Locate the cell with the specified text and output its (X, Y) center coordinate. 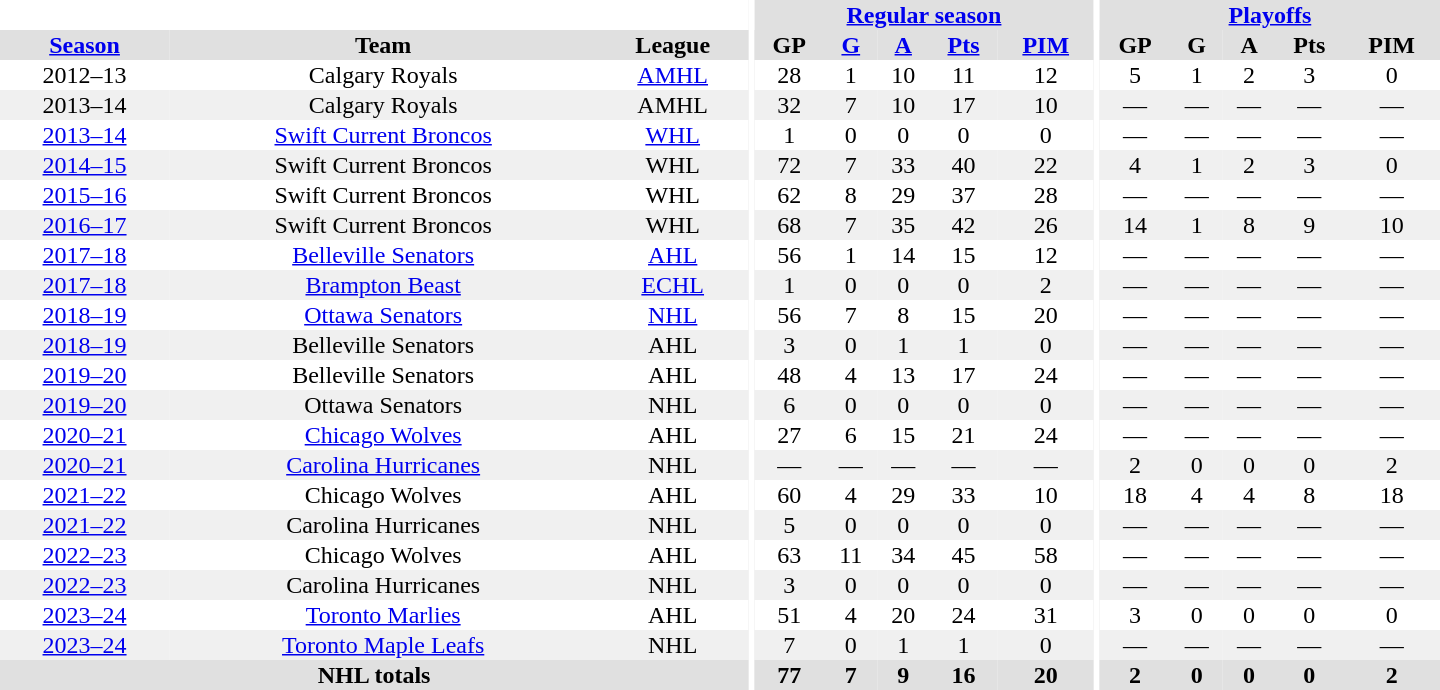
68 (790, 225)
35 (903, 225)
45 (963, 555)
2015–16 (84, 195)
27 (790, 435)
Regular season (924, 15)
Brampton Beast (383, 285)
Season (84, 45)
58 (1046, 555)
77 (790, 675)
51 (790, 615)
16 (963, 675)
32 (790, 105)
League (672, 45)
48 (790, 375)
60 (790, 495)
31 (1046, 615)
72 (790, 165)
Team (383, 45)
2016–17 (84, 225)
22 (1046, 165)
37 (963, 195)
2014–15 (84, 165)
21 (963, 435)
NHL totals (374, 675)
Toronto Marlies (383, 615)
Toronto Maple Leafs (383, 645)
34 (903, 555)
40 (963, 165)
63 (790, 555)
2012–13 (84, 75)
13 (903, 375)
26 (1046, 225)
42 (963, 225)
62 (790, 195)
ECHL (672, 285)
Playoffs (1270, 15)
